Output the [X, Y] coordinate of the center of the cell containing the given text.  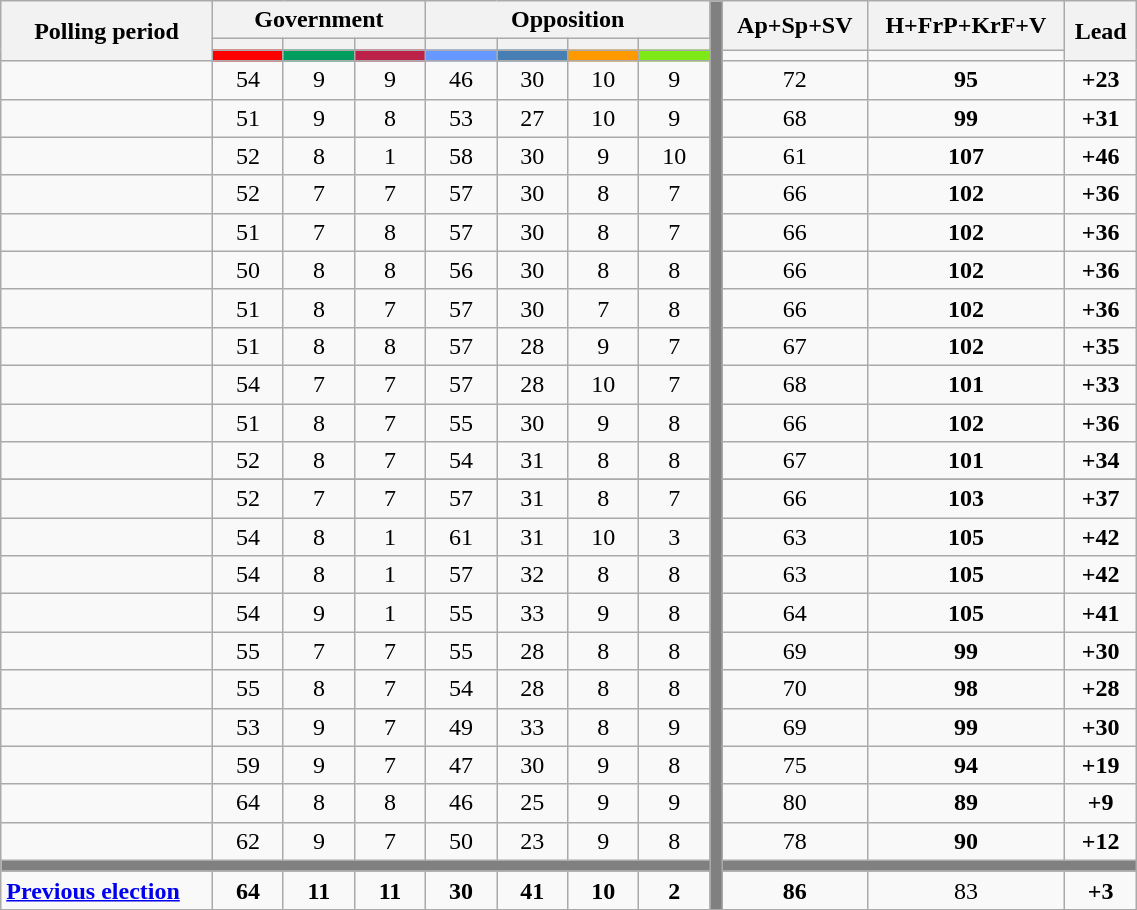
H+FrP+KrF+V [966, 26]
+37 [1101, 499]
62 [248, 841]
Opposition [568, 20]
83 [966, 890]
80 [794, 803]
98 [966, 689]
Ap+Sp+SV [794, 26]
Lead [1101, 31]
Polling period [107, 31]
95 [966, 80]
Government [318, 20]
70 [794, 689]
+23 [1101, 80]
86 [794, 890]
+19 [1101, 765]
25 [532, 803]
103 [966, 499]
3 [674, 537]
2 [674, 890]
+46 [1101, 156]
+31 [1101, 118]
47 [462, 765]
Previous election [107, 890]
41 [532, 890]
+9 [1101, 803]
+41 [1101, 613]
+12 [1101, 841]
58 [462, 156]
+28 [1101, 689]
59 [248, 765]
78 [794, 841]
94 [966, 765]
32 [532, 575]
+35 [1101, 346]
+34 [1101, 461]
89 [966, 803]
49 [462, 727]
27 [532, 118]
23 [532, 841]
75 [794, 765]
+33 [1101, 384]
56 [462, 270]
107 [966, 156]
72 [794, 80]
+3 [1101, 890]
90 [966, 841]
